Search for the cell housing the specified text and yield its (x, y) center coordinate. 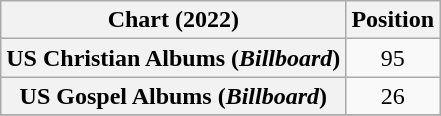
26 (393, 96)
US Gospel Albums (Billboard) (174, 96)
Chart (2022) (174, 20)
95 (393, 58)
Position (393, 20)
US Christian Albums (Billboard) (174, 58)
